From the cell containing the given text, extract its center point as (X, Y) coordinate. 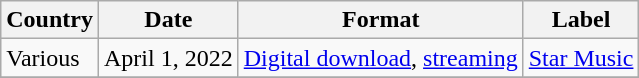
Format (380, 20)
Date (168, 20)
Digital download, streaming (380, 58)
Country (50, 20)
Various (50, 58)
Star Music (581, 58)
Label (581, 20)
April 1, 2022 (168, 58)
